Find where the given text appears and provide that cell's center as (X, Y) coordinate. 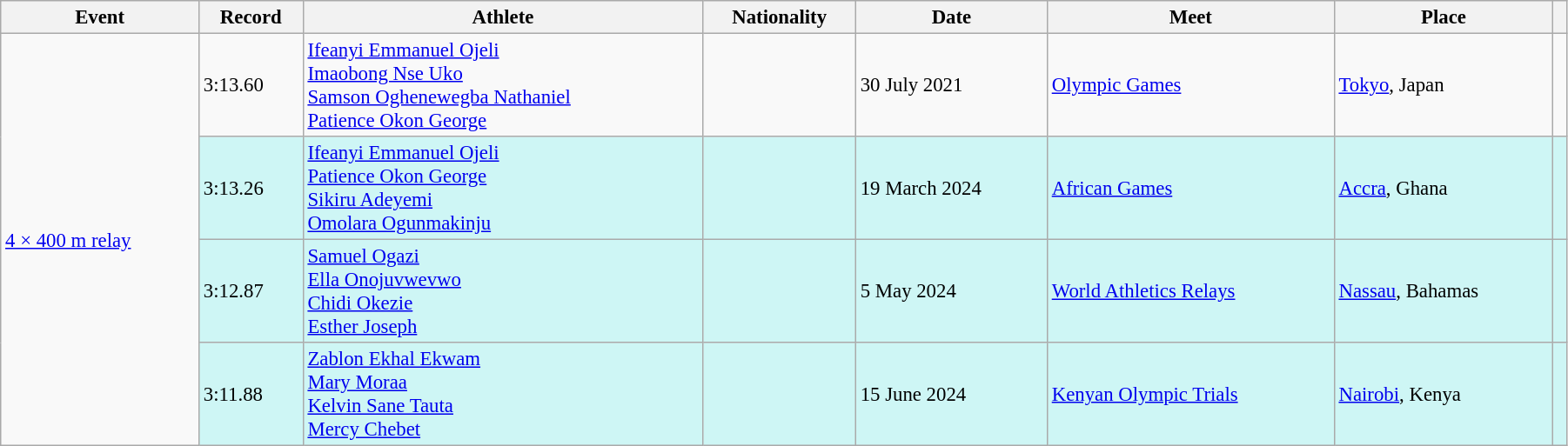
Samuel OgaziElla OnojuvwevwoChidi OkezieEsther Joseph (503, 292)
Date (951, 17)
Kenyan Olympic Trials (1190, 395)
Record (251, 17)
15 June 2024 (951, 395)
3:13.26 (251, 188)
World Athletics Relays (1190, 292)
Zablon Ekhal EkwamMary MoraaKelvin Sane TautaMercy Chebet (503, 395)
3:13.60 (251, 85)
Ifeanyi Emmanuel OjeliPatience Okon GeorgeSikiru AdeyemiOmolara Ogunmakinju (503, 188)
African Games (1190, 188)
5 May 2024 (951, 292)
Nairobi, Kenya (1444, 395)
Ifeanyi Emmanuel OjeliImaobong Nse UkoSamson Oghenewegba NathanielPatience Okon George (503, 85)
3:12.87 (251, 292)
Nationality (780, 17)
Tokyo, Japan (1444, 85)
Nassau, Bahamas (1444, 292)
4 × 400 m relay (100, 240)
Olympic Games (1190, 85)
Accra, Ghana (1444, 188)
3:11.88 (251, 395)
Event (100, 17)
Meet (1190, 17)
30 July 2021 (951, 85)
Place (1444, 17)
Athlete (503, 17)
19 March 2024 (951, 188)
